Find where the given text appears and provide that cell's center as (x, y) coordinate. 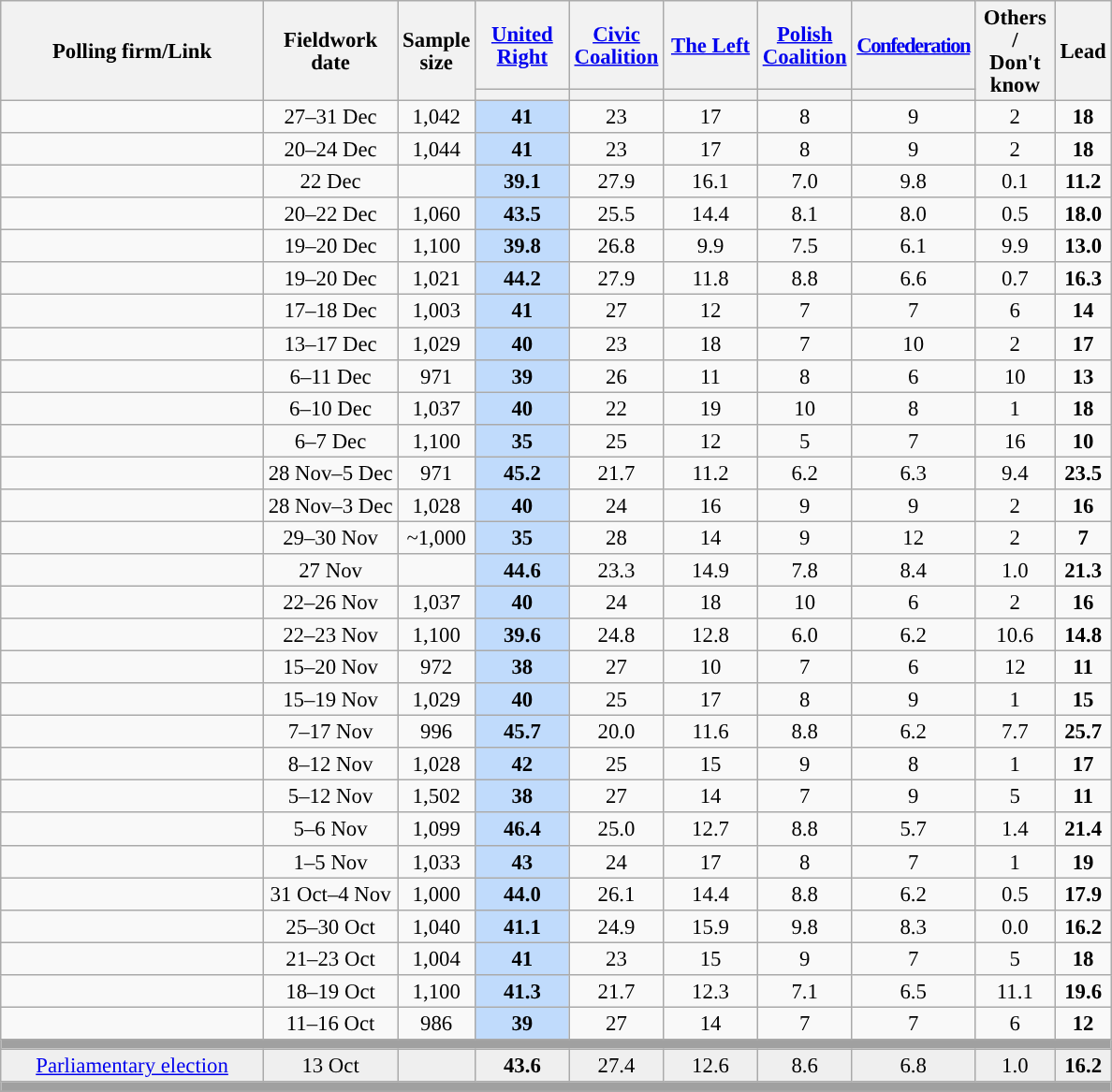
13 Oct (329, 1065)
42 (522, 764)
44.0 (522, 895)
7.7 (1016, 732)
Polling firm/Link (133, 51)
43.6 (522, 1065)
39.1 (522, 182)
15–19 Nov (329, 700)
44.2 (522, 279)
26 (616, 376)
Parliamentary election (133, 1065)
8.0 (914, 213)
13 (1083, 376)
1,021 (436, 279)
44.6 (522, 571)
11.8 (711, 279)
0.1 (1016, 182)
43 (522, 861)
8.4 (914, 571)
27–31 Dec (329, 118)
11.1 (1016, 992)
12.3 (711, 992)
~1,000 (436, 537)
25–30 Oct (329, 926)
15–20 Nov (329, 668)
21–23 Oct (329, 958)
5–6 Nov (329, 829)
39.8 (522, 247)
20–22 Dec (329, 213)
6.6 (914, 279)
11.6 (711, 732)
8.6 (805, 1065)
14.9 (711, 571)
0.7 (1016, 279)
18–19 Oct (329, 992)
1,003 (436, 311)
1,060 (436, 213)
41.1 (522, 926)
8.1 (805, 213)
12.8 (711, 634)
28 (616, 537)
Others /Don't know (1016, 51)
20.0 (616, 732)
31 Oct–4 Nov (329, 895)
16.3 (1083, 279)
7–17 Nov (329, 732)
6.1 (914, 247)
11–16 Oct (329, 1024)
17–18 Dec (329, 311)
43.5 (522, 213)
6–11 Dec (329, 376)
25.5 (616, 213)
15.9 (711, 926)
8–12 Nov (329, 764)
21.3 (1083, 571)
9.4 (1016, 473)
1,000 (436, 895)
45.7 (522, 732)
16.1 (711, 182)
23.3 (616, 571)
1,004 (436, 958)
22 Dec (329, 182)
26.8 (616, 247)
12.7 (711, 829)
8.3 (914, 926)
1,042 (436, 118)
996 (436, 732)
6.8 (914, 1065)
5.7 (914, 829)
6.5 (914, 992)
20–24 Dec (329, 150)
27 Nov (329, 571)
22 (616, 408)
7.5 (805, 247)
46.4 (522, 829)
7.1 (805, 992)
1,502 (436, 797)
14.8 (1083, 634)
22–23 Nov (329, 634)
10.6 (1016, 634)
Polish Coalition (805, 45)
972 (436, 668)
6–7 Dec (329, 440)
6–10 Dec (329, 408)
6.0 (805, 634)
22–26 Nov (329, 603)
1,099 (436, 829)
23.5 (1083, 473)
1–5 Nov (329, 861)
5–12 Nov (329, 797)
Fieldworkdate (329, 51)
Lead (1083, 51)
Civic Coalition (616, 45)
1,033 (436, 861)
7.0 (805, 182)
Samplesize (436, 51)
25.7 (1083, 732)
19.6 (1083, 992)
25.0 (616, 829)
7.8 (805, 571)
1.4 (1016, 829)
28 Nov–3 Dec (329, 505)
0.0 (1016, 926)
Confederation (914, 45)
17.9 (1083, 895)
1,044 (436, 150)
986 (436, 1024)
29–30 Nov (329, 537)
18.0 (1083, 213)
24.8 (616, 634)
39.6 (522, 634)
13–17 Dec (329, 344)
24.9 (616, 926)
1,040 (436, 926)
12.6 (711, 1065)
45.2 (522, 473)
27.4 (616, 1065)
28 Nov–5 Dec (329, 473)
26.1 (616, 895)
The Left (711, 45)
21.4 (1083, 829)
13.0 (1083, 247)
6.3 (914, 473)
41.3 (522, 992)
United Right (522, 45)
